For the text-containing cell, return its midpoint in [X, Y] coordinate format. 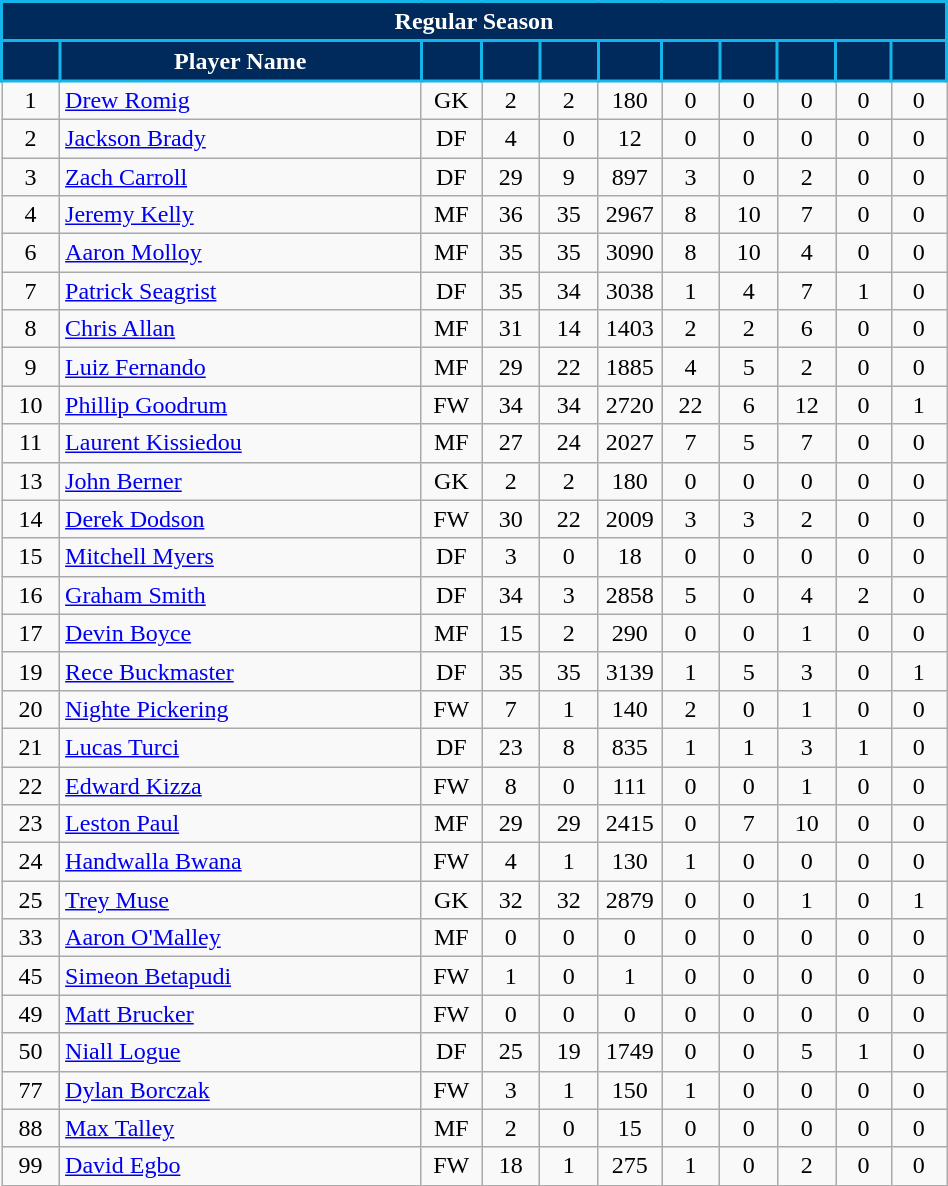
290 [630, 633]
Niall Logue [240, 1052]
27 [511, 443]
2027 [630, 443]
2720 [630, 405]
Jackson Brady [240, 138]
Matt Brucker [240, 1014]
3139 [630, 671]
835 [630, 747]
Luiz Fernando [240, 367]
20 [31, 709]
2879 [630, 900]
3090 [630, 253]
88 [31, 1128]
Drew Romig [240, 100]
50 [31, 1052]
Rece Buckmaster [240, 671]
13 [31, 481]
Edward Kizza [240, 785]
140 [630, 709]
2858 [630, 595]
17 [31, 633]
Regular Season [474, 22]
Patrick Seagrist [240, 291]
2009 [630, 519]
21 [31, 747]
Chris Allan [240, 329]
99 [31, 1166]
36 [511, 215]
897 [630, 177]
2415 [630, 824]
Laurent Kissiedou [240, 443]
16 [31, 595]
3038 [630, 291]
1885 [630, 367]
11 [31, 443]
Derek Dodson [240, 519]
Jeremy Kelly [240, 215]
Devin Boyce [240, 633]
1749 [630, 1052]
31 [511, 329]
Trey Muse [240, 900]
45 [31, 976]
Mitchell Myers [240, 557]
Graham Smith [240, 595]
Simeon Betapudi [240, 976]
John Berner [240, 481]
1403 [630, 329]
30 [511, 519]
150 [630, 1090]
275 [630, 1166]
Phillip Goodrum [240, 405]
111 [630, 785]
Player Name [240, 61]
49 [31, 1014]
77 [31, 1090]
33 [31, 938]
Lucas Turci [240, 747]
130 [630, 862]
2967 [630, 215]
Max Talley [240, 1128]
Nighte Pickering [240, 709]
Aaron O'Malley [240, 938]
David Egbo [240, 1166]
Dylan Borczak [240, 1090]
Handwalla Bwana [240, 862]
Aaron Molloy [240, 253]
Zach Carroll [240, 177]
Leston Paul [240, 824]
